Output the (x, y) coordinate of the center of the cell containing the given text.  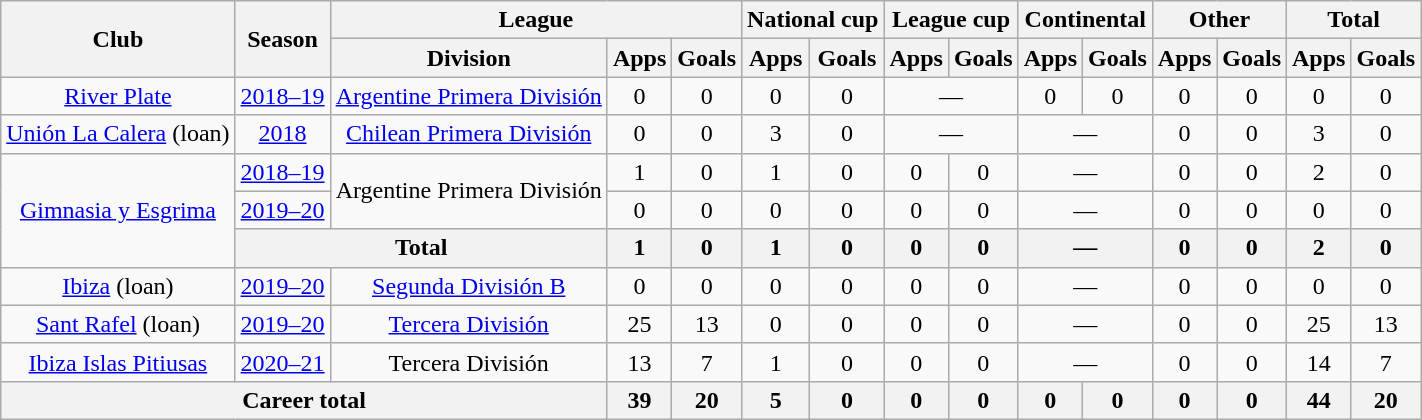
2018 (282, 134)
Unión La Calera (loan) (118, 134)
2020–21 (282, 362)
Sant Rafel (loan) (118, 324)
14 (1319, 362)
44 (1319, 400)
League (536, 20)
Ibiza Islas Pitiusas (118, 362)
39 (639, 400)
Club (118, 39)
5 (776, 400)
River Plate (118, 96)
Season (282, 39)
Chilean Primera División (468, 134)
Division (468, 58)
Ibiza (loan) (118, 286)
Segunda División B (468, 286)
League cup (951, 20)
Other (1219, 20)
Career total (304, 400)
Continental (1085, 20)
Gimnasia y Esgrima (118, 210)
National cup (813, 20)
